For the text-containing cell, return its midpoint in (x, y) coordinate format. 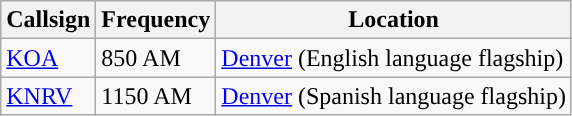
Denver (Spanish language flagship) (394, 96)
Denver (English language flagship) (394, 58)
KNRV (48, 96)
Location (394, 20)
1150 AM (156, 96)
Frequency (156, 20)
850 AM (156, 58)
KOA (48, 58)
Callsign (48, 20)
